Find where the given text appears and provide that cell's center as (X, Y) coordinate. 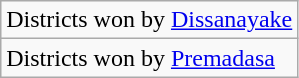
Districts won by Premadasa (150, 58)
Districts won by Dissanayake (150, 20)
